Scan for the cell matching the given text and deliver its (X, Y) coordinate at center. 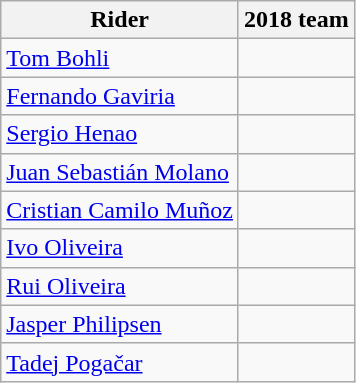
2018 team (296, 20)
Juan Sebastián Molano (120, 172)
Tadej Pogačar (120, 362)
Tom Bohli (120, 58)
Sergio Henao (120, 134)
Cristian Camilo Muñoz (120, 210)
Fernando Gaviria (120, 96)
Jasper Philipsen (120, 324)
Ivo Oliveira (120, 248)
Rider (120, 20)
Rui Oliveira (120, 286)
